Return (x, y) of the center of cell containing provided text 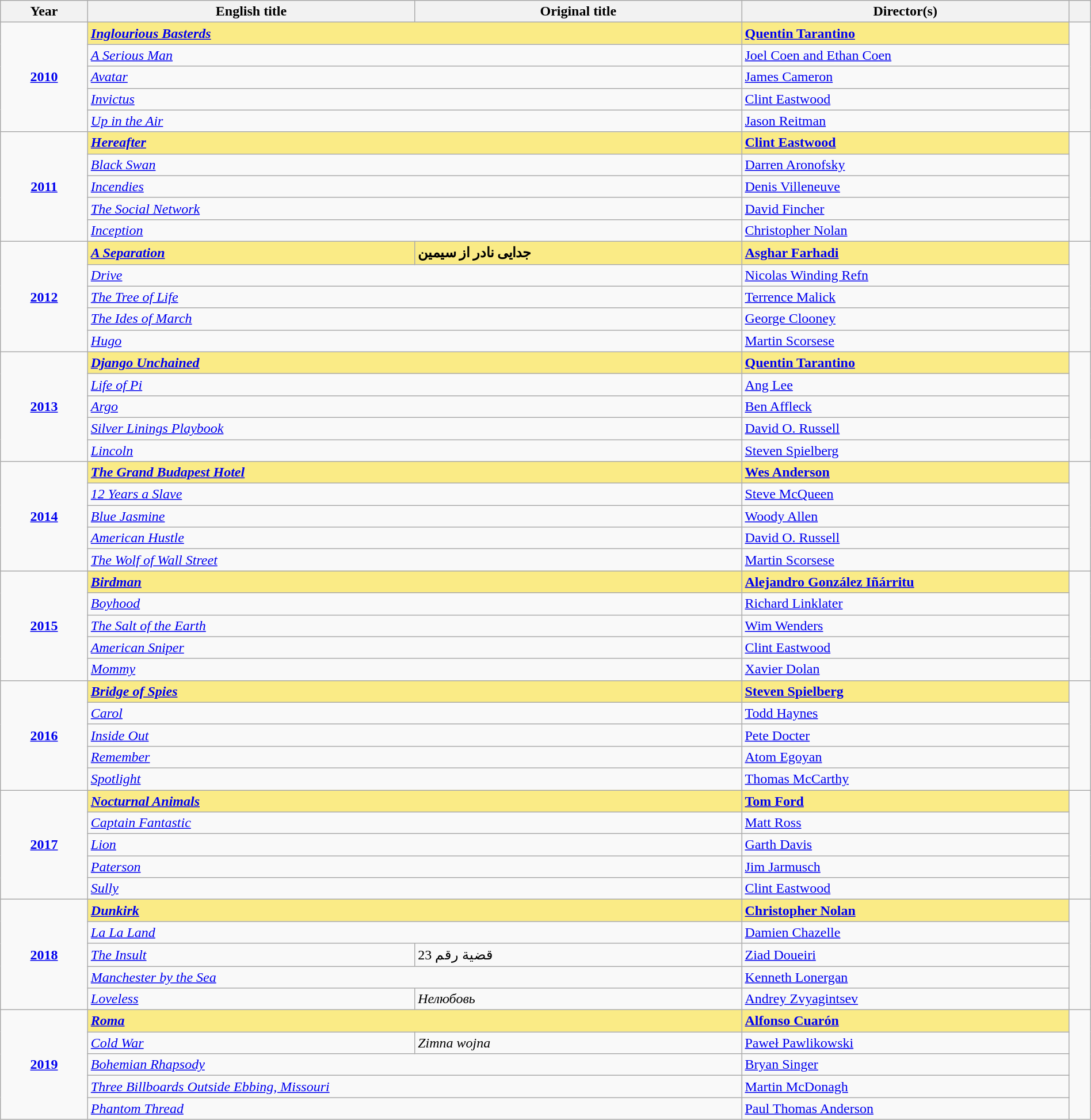
Todd Haynes (905, 713)
A Separation (251, 253)
Original title (578, 12)
Pete Docter (905, 735)
Bryan Singer (905, 1065)
Director(s) (905, 12)
12 Years a Slave (414, 494)
Argo (414, 406)
Matt Ross (905, 823)
Steve McQueen (905, 494)
The Insult (251, 955)
Cold War (251, 1043)
Ziad Doueiri (905, 955)
Alejandro González Iñárritu (905, 582)
2014 (44, 516)
Inception (414, 230)
The Tree of Life (414, 297)
David Fincher (905, 208)
2012 (44, 296)
Black Swan (414, 165)
Boyhood (414, 604)
قضية رقم 23 (578, 955)
Bridge of Spies (414, 691)
Ang Lee (905, 384)
Invictus (414, 99)
Hereafter (414, 143)
Lincoln (414, 451)
Terrence Malick (905, 297)
Blue Jasmine (414, 516)
Spotlight (414, 779)
American Hustle (414, 538)
Nocturnal Animals (414, 801)
Kenneth Lonergan (905, 977)
The Wolf of Wall Street (414, 560)
Incendies (414, 186)
Birdman (414, 582)
2010 (44, 77)
Richard Linklater (905, 604)
Sully (414, 889)
Up in the Air (414, 121)
Roma (414, 1021)
Wim Wenders (905, 626)
Tom Ford (905, 801)
Hugo (414, 341)
The Ides of March (414, 319)
Captain Fantastic (414, 823)
Paweł Pawlikowski (905, 1043)
James Cameron (905, 77)
Jason Reitman (905, 121)
Нелюбовь (578, 999)
Paterson (414, 867)
Thomas McCarthy (905, 779)
Jim Jarmusch (905, 867)
Woody Allen (905, 516)
Paul Thomas Anderson (905, 1108)
Martin McDonagh (905, 1087)
Phantom Thread (414, 1108)
جدایی نادر از سیمین (578, 253)
Silver Linings Playbook (414, 428)
Mommy (414, 669)
English title (251, 12)
Remember (414, 757)
Damien Chazelle (905, 932)
Drive (414, 275)
Joel Coen and Ethan Coen (905, 55)
American Sniper (414, 647)
The Social Network (414, 208)
Life of Pi (414, 384)
Loveless (251, 999)
Year (44, 12)
Carol (414, 713)
The Salt of the Earth (414, 626)
2013 (44, 406)
Dunkirk (414, 911)
Nicolas Winding Refn (905, 275)
Alfonso Cuarón (905, 1021)
Wes Anderson (905, 473)
2011 (44, 186)
Three Billboards Outside Ebbing, Missouri (414, 1087)
Inside Out (414, 735)
Inglourious Basterds (414, 33)
George Clooney (905, 319)
Django Unchained (414, 363)
2019 (44, 1065)
Darren Aronofsky (905, 165)
2017 (44, 844)
Bohemian Rhapsody (414, 1065)
Manchester by the Sea (414, 977)
Garth Davis (905, 845)
Ben Affleck (905, 406)
Andrey Zvyagintsev (905, 999)
2018 (44, 955)
The Grand Budapest Hotel (414, 473)
Lion (414, 845)
2016 (44, 735)
La La Land (414, 932)
Denis Villeneuve (905, 186)
Avatar (414, 77)
Asghar Farhadi (905, 253)
Xavier Dolan (905, 669)
Atom Egoyan (905, 757)
A Serious Man (414, 55)
2015 (44, 626)
Zimna wojna (578, 1043)
